Search for the cell housing the specified text and yield its [X, Y] center coordinate. 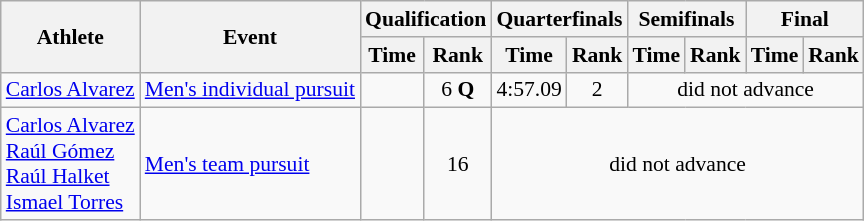
Quarterfinals [559, 19]
Athlete [70, 36]
Event [250, 36]
2 [598, 90]
Semifinals [686, 19]
Qualification [426, 19]
Men's individual pursuit [250, 90]
6 Q [458, 90]
Carlos Alvarez [70, 90]
4:57.09 [528, 90]
Carlos AlvarezRaúl GómezRaúl HalketIsmael Torres [70, 164]
Final [805, 19]
16 [458, 164]
Men's team pursuit [250, 164]
